From the cell containing the given text, extract its center point as [x, y] coordinate. 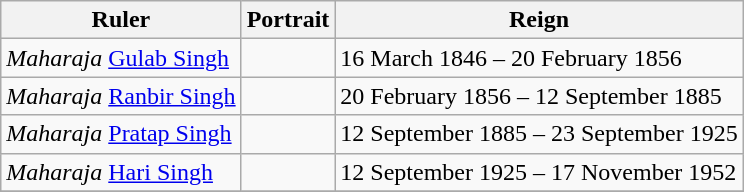
Portrait [288, 20]
Maharaja Gulab Singh [121, 58]
20 February 1856 – 12 September 1885 [539, 96]
Reign [539, 20]
16 March 1846 – 20 February 1856 [539, 58]
12 September 1925 – 17 November 1952 [539, 172]
Maharaja Ranbir Singh [121, 96]
Maharaja Hari Singh [121, 172]
Ruler [121, 20]
12 September 1885 – 23 September 1925 [539, 134]
Maharaja Pratap Singh [121, 134]
